Determine the [X, Y] coordinate at the center of the cell enclosing the given text.  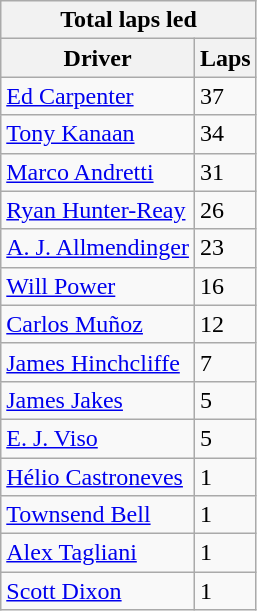
12 [225, 324]
Hélio Castroneves [98, 477]
Marco Andretti [98, 172]
James Hinchcliffe [98, 362]
34 [225, 134]
Will Power [98, 286]
Carlos Muñoz [98, 324]
23 [225, 248]
Laps [225, 58]
Ed Carpenter [98, 96]
31 [225, 172]
A. J. Allmendinger [98, 248]
37 [225, 96]
Total laps led [128, 20]
16 [225, 286]
Townsend Bell [98, 515]
Driver [98, 58]
E. J. Viso [98, 438]
Alex Tagliani [98, 553]
Tony Kanaan [98, 134]
Ryan Hunter-Reay [98, 210]
James Jakes [98, 400]
Scott Dixon [98, 591]
7 [225, 362]
26 [225, 210]
